Pinpoint the cell where the given text exists, returning its (X, Y) midpoint coordinate. 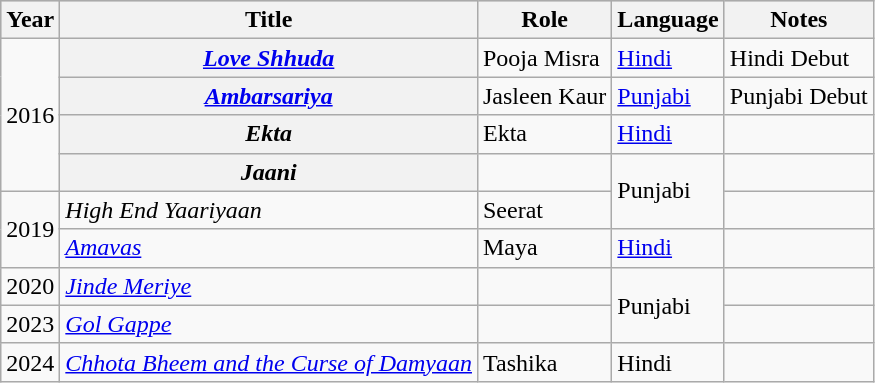
Role (544, 20)
Punjabi Debut (798, 96)
Chhota Bheem and the Curse of Damyaan (269, 362)
Language (668, 20)
Gol Gappe (269, 324)
Notes (798, 20)
2016 (30, 115)
Amavas (269, 248)
Pooja Misra (544, 58)
Maya (544, 248)
Year (30, 20)
Tashika (544, 362)
Seerat (544, 210)
High End Yaariyaan (269, 210)
2024 (30, 362)
Jaani (269, 172)
2019 (30, 229)
2020 (30, 286)
Love Shhuda (269, 58)
2023 (30, 324)
Hindi Debut (798, 58)
Ambarsariya (269, 96)
Jinde Meriye (269, 286)
Jasleen Kaur (544, 96)
Title (269, 20)
